Detect which cell encompasses the target text, then output its (x, y) center coordinate. 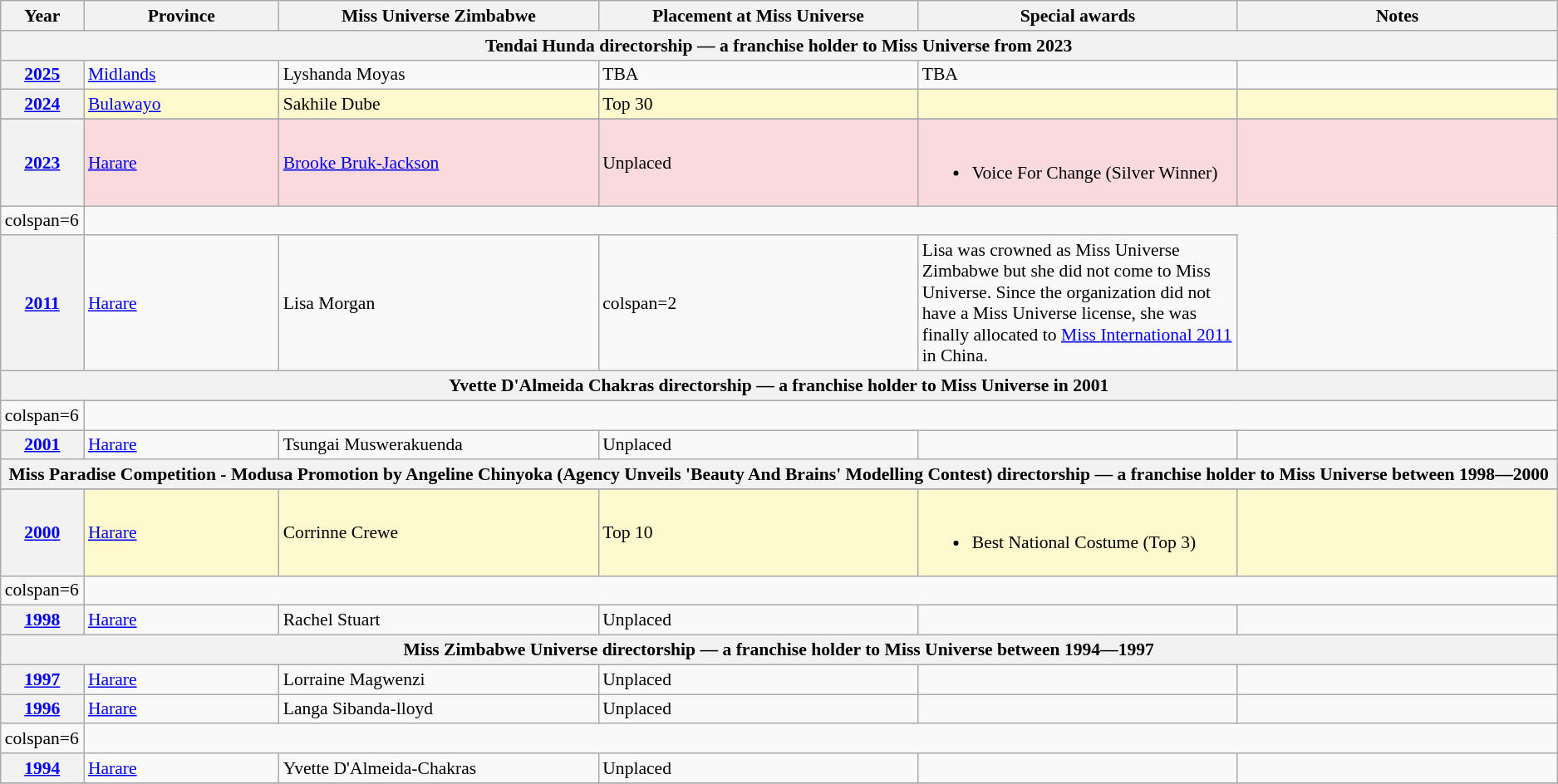
Top 10 (758, 532)
1998 (42, 620)
1996 (42, 709)
Miss Zimbabwe Universe directorship — a franchise holder to Miss Universe between 1994―1997 (779, 650)
Placement at Miss Universe (758, 16)
2025 (42, 75)
Sakhile Dube (439, 105)
Corrinne Crewe (439, 532)
2011 (42, 304)
Year (42, 16)
Rachel Stuart (439, 620)
Voice For Change (Silver Winner) (1079, 163)
Lyshanda Moyas (439, 75)
Best National Costume (Top 3) (1079, 532)
Tendai Hunda directorship — a franchise holder to Miss Universe from 2023 (779, 46)
1997 (42, 679)
2024 (42, 105)
Yvette D'Almeida-Chakras (439, 768)
1994 (42, 768)
Miss Universe Zimbabwe (439, 16)
Langa Sibanda-lloyd (439, 709)
2000 (42, 532)
Special awards (1079, 16)
2001 (42, 445)
Brooke Bruk-Jackson (439, 163)
Top 30 (758, 105)
Lisa Morgan (439, 304)
Notes (1397, 16)
Midlands (181, 75)
Lorraine Magwenzi (439, 679)
Yvette D'Almeida Chakras directorship — a franchise holder to Miss Universe in 2001 (779, 386)
Tsungai Muswerakuenda (439, 445)
Bulawayo (181, 105)
2023 (42, 163)
Province (181, 16)
colspan=2 (758, 304)
